Search for the cell housing the specified text and yield its [X, Y] center coordinate. 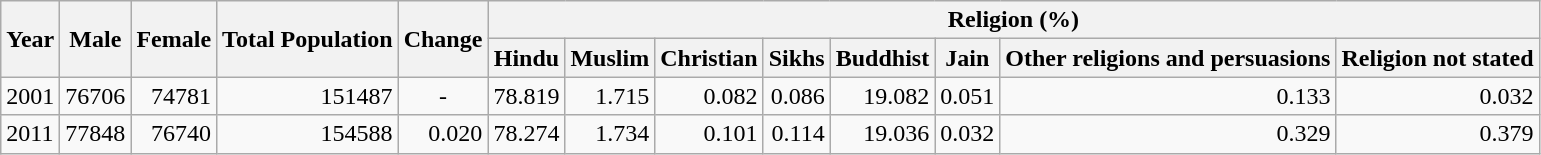
154588 [308, 134]
- [443, 96]
2001 [30, 96]
0.379 [1438, 134]
Female [174, 39]
Year [30, 39]
0.329 [1168, 134]
Muslim [610, 58]
0.082 [709, 96]
1.715 [610, 96]
19.082 [882, 96]
Change [443, 39]
Christian [709, 58]
Sikhs [796, 58]
Religion (%) [1014, 20]
Jain [968, 58]
0.114 [796, 134]
19.036 [882, 134]
Male [96, 39]
78.274 [526, 134]
Hindu [526, 58]
74781 [174, 96]
76706 [96, 96]
77848 [96, 134]
Other religions and persuasions [1168, 58]
0.051 [968, 96]
151487 [308, 96]
0.101 [709, 134]
Religion not stated [1438, 58]
Total Population [308, 39]
78.819 [526, 96]
Buddhist [882, 58]
1.734 [610, 134]
0.086 [796, 96]
76740 [174, 134]
2011 [30, 134]
0.133 [1168, 96]
0.020 [443, 134]
